Identify which cell holds the provided text, then report its (X, Y) central coordinate. 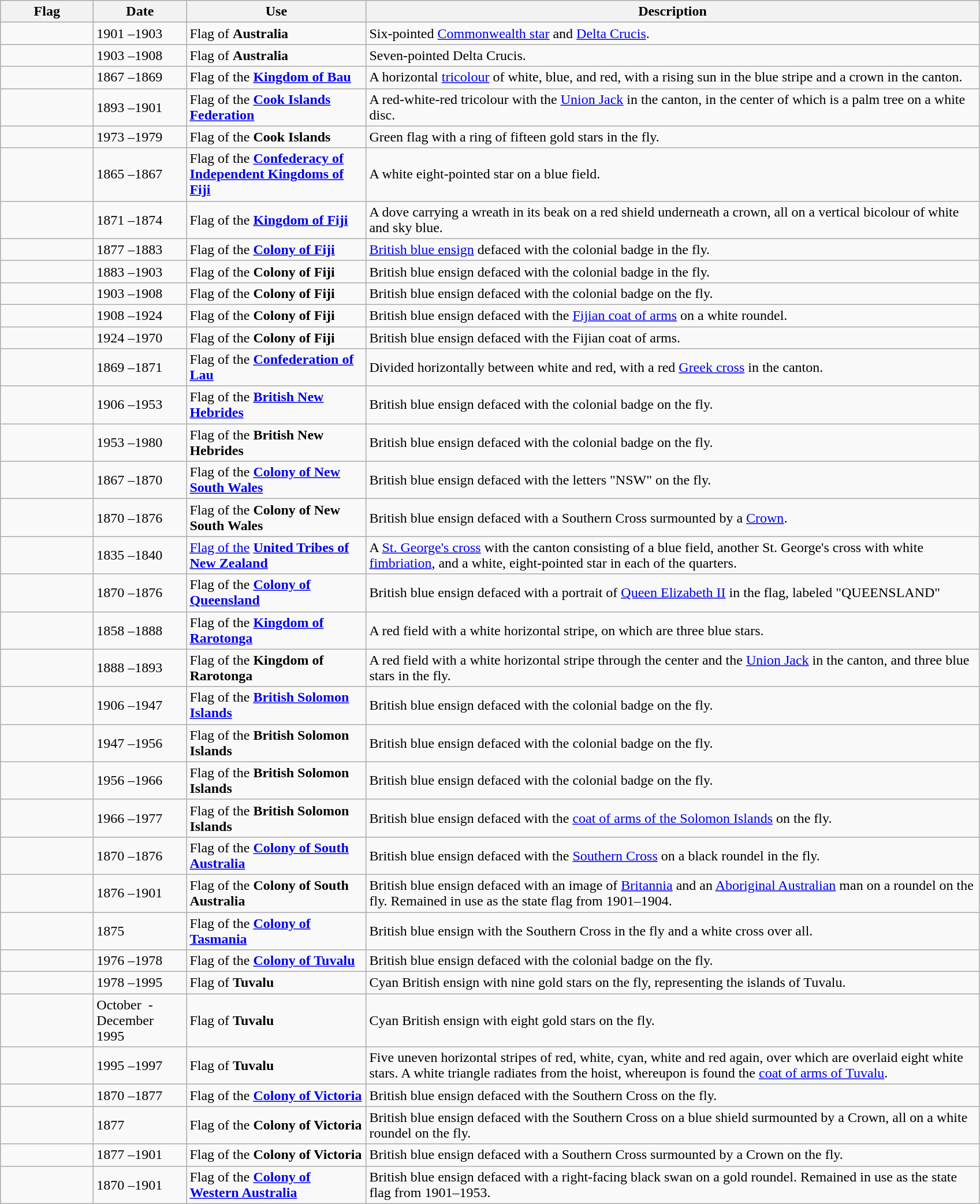
October -December 1995 (140, 1020)
1906 –1953 (140, 405)
Flag of the United Tribes of New Zealand (276, 556)
1888 –1893 (140, 668)
British blue ensign defaced with the Southern Cross on a blue shield surmounted by a Crown, all on a white roundel on the fly. (672, 1125)
1870 –1877 (140, 1095)
1867 –1869 (140, 77)
Flag of the Kingdom of Fiji (276, 219)
Flag of the Confederacy of Independent Kingdoms of Fiji (276, 174)
A horizontal tricolour of white, blue, and red, with a rising sun in the blue stripe and a crown in the canton. (672, 77)
1858 –1888 (140, 631)
Flag of the Colony of Tasmania (276, 931)
British blue ensign with the Southern Cross in the fly and a white cross over all. (672, 931)
A white eight-pointed star on a blue field. (672, 174)
1876 –1901 (140, 893)
1835 –1840 (140, 556)
1908 –1924 (140, 315)
A red field with a white horizontal stripe, on which are three blue stars. (672, 631)
British blue ensign defaced with the coat of arms of the Solomon Islands on the fly. (672, 818)
1877 (140, 1125)
British blue ensign defaced with the Fijian coat of arms. (672, 338)
1978 –1995 (140, 983)
Description (672, 12)
1956 –1966 (140, 781)
British blue ensign defaced with the Southern Cross on a black roundel in the fly. (672, 856)
Flag of the Colony of Tuvalu (276, 961)
British blue ensign defaced with a Southern Cross surmounted by a Crown on the fly. (672, 1155)
Date (140, 12)
1875 (140, 931)
A dove carrying a wreath in its beak on a red shield underneath a crown, all on a vertical bicolour of white and sky blue. (672, 219)
A red field with a white horizontal stripe through the center and the Union Jack in the canton, and three blue stars in the fly. (672, 668)
British blue ensign defaced with a Southern Cross surmounted by a Crown. (672, 517)
Flag of the Cook Islands (276, 137)
1869 –1871 (140, 367)
1901 –1903 (140, 33)
Use (276, 12)
Flag of the Colony of Queensland (276, 592)
1877 –1901 (140, 1155)
Flag of the Confederation of Lau (276, 367)
1883 –1903 (140, 271)
1966 –1977 (140, 818)
Cyan British ensign with eight gold stars on the fly. (672, 1020)
1995 –1997 (140, 1066)
1871 –1874 (140, 219)
Six-pointed Commonwealth star and Delta Crucis. (672, 33)
1973 –1979 (140, 137)
British blue ensign defaced with the letters "NSW" on the fly. (672, 480)
Divided horizontally between white and red, with a red Greek cross in the canton. (672, 367)
1867 –1870 (140, 480)
1870 –1901 (140, 1185)
Green flag with a ring of fifteen gold stars in the fly. (672, 137)
1877 –1883 (140, 249)
British blue ensign defaced with a portrait of Queen Elizabeth II in the flag, labeled "QUEENSLAND" (672, 592)
1947 –1956 (140, 743)
1976 –1978 (140, 961)
British blue ensign defaced with the Fijian coat of arms on a white roundel. (672, 315)
Seven-pointed Delta Crucis. (672, 55)
1953 –1980 (140, 442)
Cyan British ensign with nine gold stars on the fly, representing the islands of Tuvalu. (672, 983)
Flag of the Colony of Western Australia (276, 1185)
1924 –1970 (140, 338)
British blue ensign defaced with a right-facing black swan on a gold roundel. Remained in use as the state flag from 1901–1953. (672, 1185)
Flag of the Cook Islands Federation (276, 107)
British blue ensign defaced with the Southern Cross on the fly. (672, 1095)
A red-white-red tricolour with the Union Jack in the canton, in the center of which is a palm tree on a white disc. (672, 107)
1865 –1867 (140, 174)
1893 –1901 (140, 107)
Flag of the Kingdom of Bau (276, 77)
Flag (47, 12)
1906 –1947 (140, 706)
